Return the [X, Y] coordinate for the center point of the cell that contains the specified text.  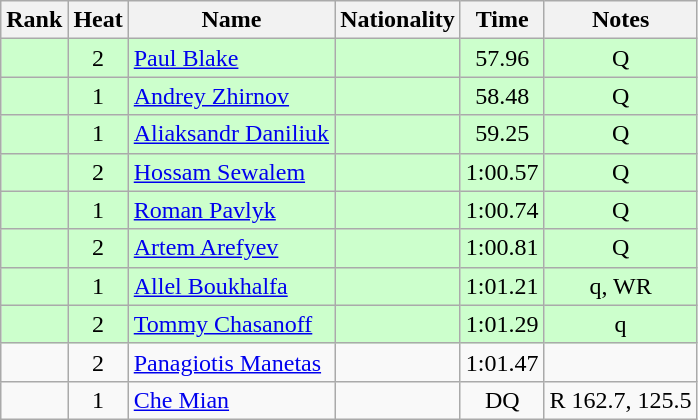
Hossam Sewalem [231, 172]
1:01.21 [502, 286]
DQ [502, 400]
Andrey Zhirnov [231, 96]
Heat [98, 20]
1:01.47 [502, 362]
Allel Boukhalfa [231, 286]
1:01.29 [502, 324]
Notes [620, 20]
Roman Pavlyk [231, 210]
Time [502, 20]
Name [231, 20]
Aliaksandr Daniliuk [231, 134]
Panagiotis Manetas [231, 362]
Rank [34, 20]
57.96 [502, 58]
58.48 [502, 96]
1:00.81 [502, 248]
R 162.7, 125.5 [620, 400]
1:00.57 [502, 172]
Che Mian [231, 400]
q [620, 324]
59.25 [502, 134]
1:00.74 [502, 210]
q, WR [620, 286]
Artem Arefyev [231, 248]
Nationality [398, 20]
Tommy Chasanoff [231, 324]
Paul Blake [231, 58]
